Extract the [x, y] coordinate from the center of the cell holding the provided text.  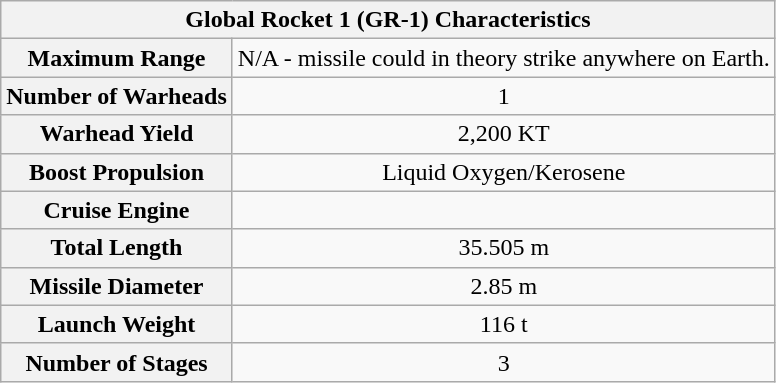
Missile Diameter [117, 286]
Number of Warheads [117, 96]
Number of Stages [117, 362]
116 t [504, 324]
Launch Weight [117, 324]
Liquid Oxygen/Kerosene [504, 172]
35.505 m [504, 248]
Total Length [117, 248]
Warhead Yield [117, 134]
3 [504, 362]
2.85 m [504, 286]
N/A - missile could in theory strike anywhere on Earth. [504, 58]
2,200 KT [504, 134]
Cruise Engine [117, 210]
Global Rocket 1 (GR-1) Characteristics [388, 20]
Boost Propulsion [117, 172]
Maximum Range [117, 58]
1 [504, 96]
